Identify which cell holds the provided text, then report its (x, y) central coordinate. 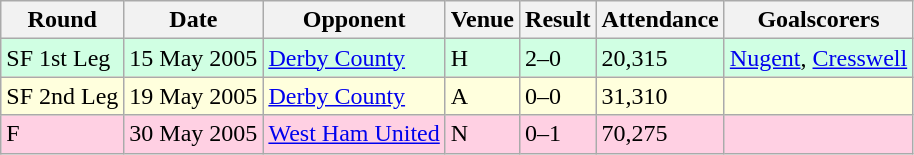
Opponent (354, 20)
30 May 2005 (194, 134)
2–0 (558, 58)
0–1 (558, 134)
Goalscorers (818, 20)
Result (558, 20)
Attendance (660, 20)
N (482, 134)
0–0 (558, 96)
Nugent, Cresswell (818, 58)
H (482, 58)
SF 1st Leg (62, 58)
20,315 (660, 58)
West Ham United (354, 134)
70,275 (660, 134)
Venue (482, 20)
Round (62, 20)
F (62, 134)
A (482, 96)
Date (194, 20)
15 May 2005 (194, 58)
SF 2nd Leg (62, 96)
19 May 2005 (194, 96)
31,310 (660, 96)
